Detect which cell encompasses the target text, then output its (x, y) center coordinate. 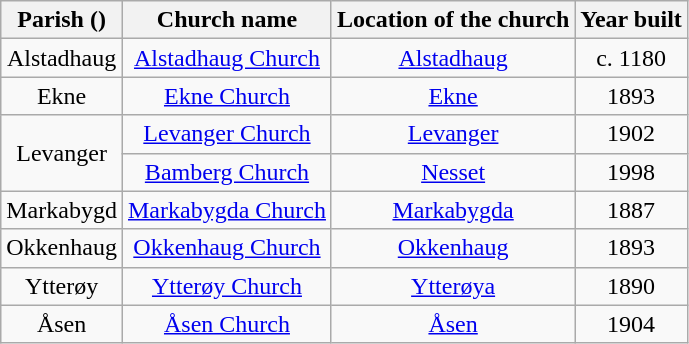
Markabygda (452, 210)
Ytterøy Church (226, 286)
Nesset (452, 172)
1890 (632, 286)
Alstadhaug Church (226, 58)
1902 (632, 134)
1904 (632, 324)
1887 (632, 210)
Okkenhaug Church (226, 248)
Bamberg Church (226, 172)
Ytterøya (452, 286)
Levanger Church (226, 134)
Ytterøy (62, 286)
Year built (632, 20)
Markabygd (62, 210)
Location of the church (452, 20)
Åsen Church (226, 324)
c. 1180 (632, 58)
Parish () (62, 20)
Markabygda Church (226, 210)
Ekne Church (226, 96)
1998 (632, 172)
Church name (226, 20)
